Return the [x, y] coordinate for the center point of the cell that contains the specified text.  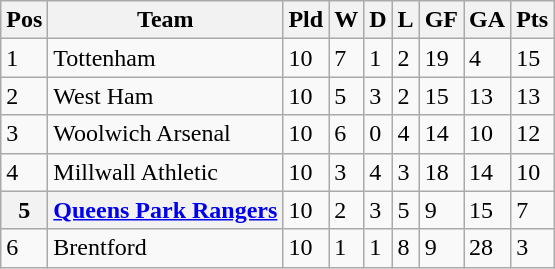
Pts [532, 20]
Team [166, 20]
L [406, 20]
Woolwich Arsenal [166, 134]
Brentford [166, 248]
GF [441, 20]
8 [406, 248]
W [346, 20]
12 [532, 134]
GA [488, 20]
West Ham [166, 96]
D [378, 20]
18 [441, 172]
Queens Park Rangers [166, 210]
0 [378, 134]
Pos [24, 20]
Tottenham [166, 58]
Millwall Athletic [166, 172]
Pld [306, 20]
28 [488, 248]
19 [441, 58]
